Provide the [X, Y] coordinate of the cell's center where the given text is located.  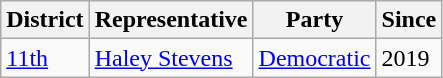
2019 [409, 58]
District [45, 20]
Representative [171, 20]
Since [409, 20]
11th [45, 58]
Haley Stevens [171, 58]
Party [314, 20]
Democratic [314, 58]
